Return (X, Y) of the center of cell containing provided text 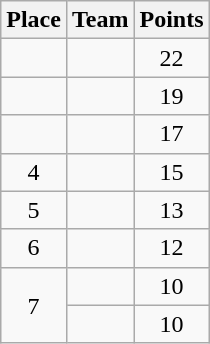
Team (100, 20)
5 (34, 210)
22 (172, 58)
19 (172, 96)
15 (172, 172)
17 (172, 134)
7 (34, 305)
Place (34, 20)
12 (172, 248)
Points (172, 20)
4 (34, 172)
13 (172, 210)
6 (34, 248)
